Detect which cell encompasses the target text, then output its (X, Y) center coordinate. 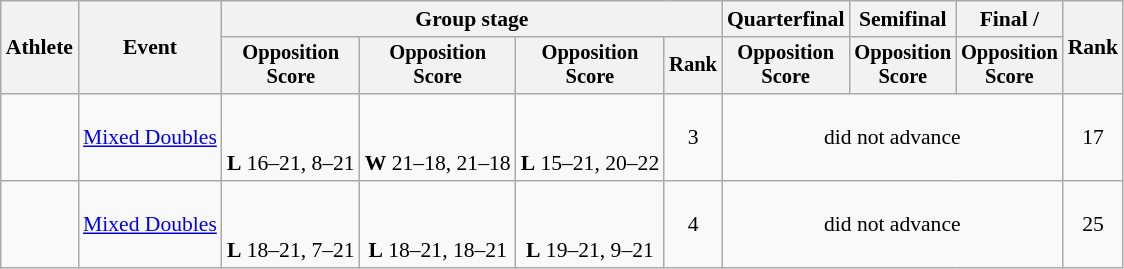
Athlete (40, 48)
Semifinal (902, 19)
Quarterfinal (786, 19)
25 (1094, 224)
Group stage (472, 19)
W 21–18, 21–18 (438, 138)
L 16–21, 8–21 (291, 138)
4 (693, 224)
17 (1094, 138)
Final / (1010, 19)
L 18–21, 18–21 (438, 224)
L 15–21, 20–22 (590, 138)
L 18–21, 7–21 (291, 224)
L 19–21, 9–21 (590, 224)
3 (693, 138)
Event (150, 48)
